For the text-containing cell, return its midpoint in [X, Y] coordinate format. 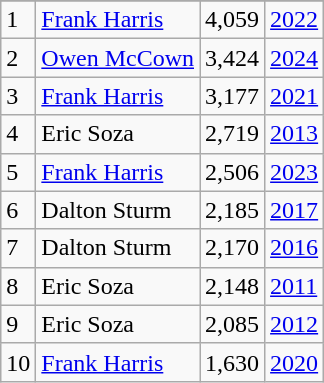
5 [18, 172]
2024 [294, 58]
3,424 [232, 58]
2021 [294, 96]
10 [18, 362]
2011 [294, 286]
2020 [294, 362]
2023 [294, 172]
Owen McCown [118, 58]
2 [18, 58]
2,170 [232, 248]
2022 [294, 20]
4 [18, 134]
2,148 [232, 286]
3 [18, 96]
9 [18, 324]
2,185 [232, 210]
2016 [294, 248]
2017 [294, 210]
3,177 [232, 96]
2012 [294, 324]
6 [18, 210]
2,085 [232, 324]
4,059 [232, 20]
2,506 [232, 172]
7 [18, 248]
2,719 [232, 134]
1,630 [232, 362]
8 [18, 286]
2013 [294, 134]
1 [18, 20]
